Search for the cell housing the specified text and yield its (X, Y) center coordinate. 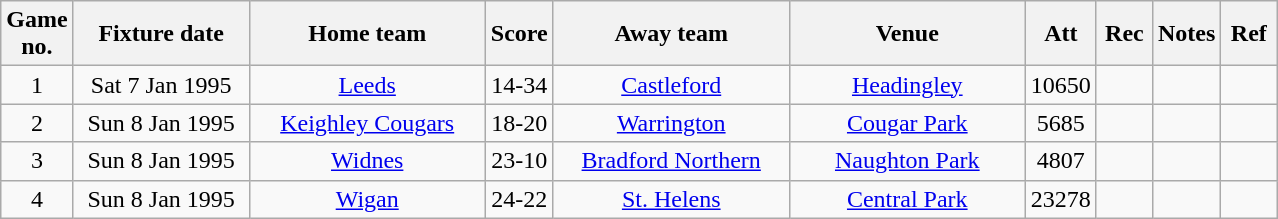
3 (37, 161)
23-10 (519, 161)
Away team (671, 34)
Fixture date (161, 34)
4 (37, 199)
Wigan (367, 199)
Leeds (367, 85)
Venue (907, 34)
5685 (1060, 123)
14-34 (519, 85)
Headingley (907, 85)
Home team (367, 34)
Notes (1186, 34)
Att (1060, 34)
Cougar Park (907, 123)
10650 (1060, 85)
18-20 (519, 123)
1 (37, 85)
Naughton Park (907, 161)
Keighley Cougars (367, 123)
23278 (1060, 199)
2 (37, 123)
St. Helens (671, 199)
Score (519, 34)
24-22 (519, 199)
Rec (1124, 34)
Sat 7 Jan 1995 (161, 85)
Castleford (671, 85)
Ref (1249, 34)
Warrington (671, 123)
Game no. (37, 34)
4807 (1060, 161)
Widnes (367, 161)
Bradford Northern (671, 161)
Central Park (907, 199)
